Search for the cell housing the specified text and yield its [X, Y] center coordinate. 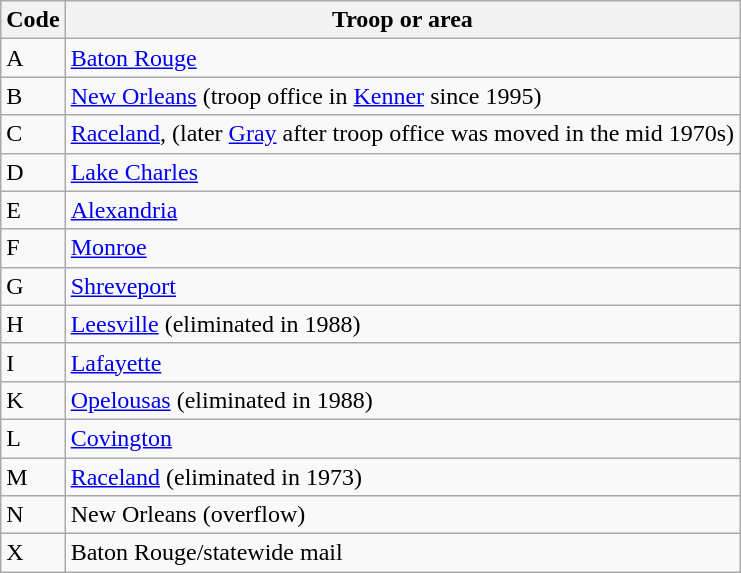
N [33, 515]
Alexandria [402, 210]
A [33, 58]
Raceland (eliminated in 1973) [402, 477]
Covington [402, 438]
M [33, 477]
Raceland, (later Gray after troop office was moved in the mid 1970s) [402, 134]
H [33, 324]
Baton Rouge/statewide mail [402, 553]
Lafayette [402, 362]
Opelousas (eliminated in 1988) [402, 400]
I [33, 362]
E [33, 210]
B [33, 96]
Troop or area [402, 20]
K [33, 400]
Shreveport [402, 286]
C [33, 134]
Baton Rouge [402, 58]
Monroe [402, 248]
Code [33, 20]
Lake Charles [402, 172]
G [33, 286]
L [33, 438]
X [33, 553]
New Orleans (overflow) [402, 515]
D [33, 172]
Leesville (eliminated in 1988) [402, 324]
New Orleans (troop office in Kenner since 1995) [402, 96]
F [33, 248]
